Determine the (X, Y) coordinate at the center of the cell enclosing the given text.  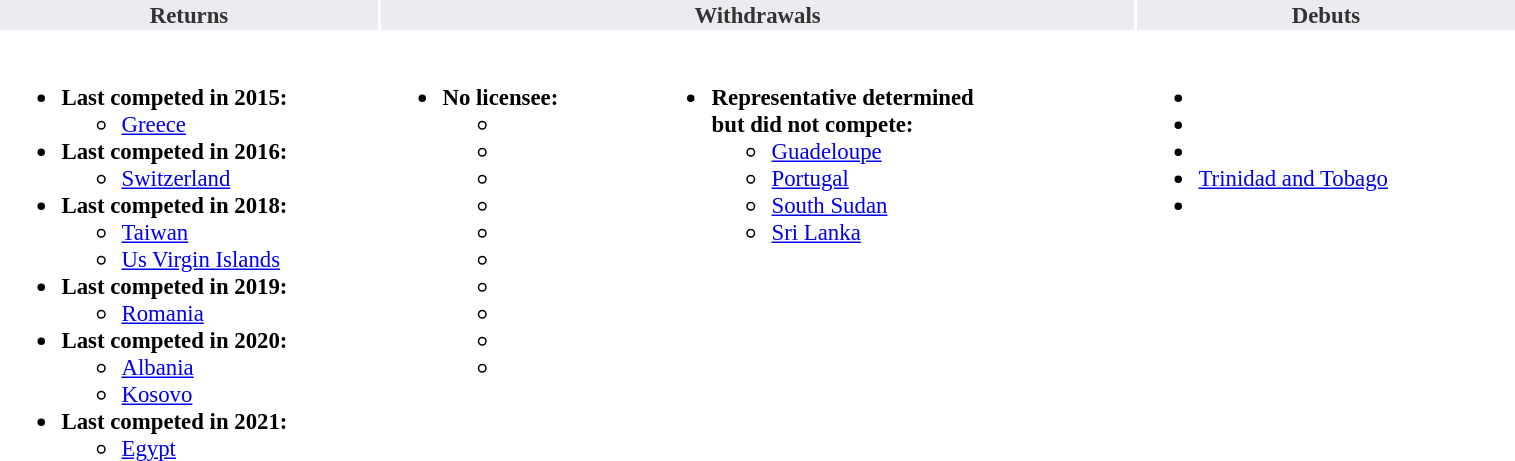
Debuts (1326, 15)
Returns (189, 15)
Withdrawals (758, 15)
